Return [x, y] of the center of cell containing provided text 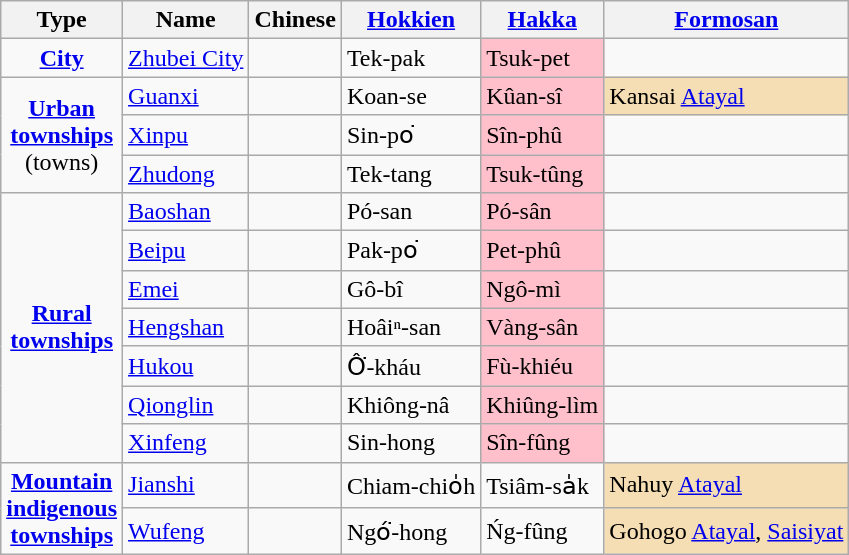
Emei [186, 289]
Guanxi [186, 96]
Beipu [186, 251]
Kûan-sî [542, 96]
Tek-tang [410, 173]
Gohogo Atayal, Saisiyat [726, 531]
Hakka [542, 20]
Sîn-fûng [542, 443]
Ngó͘-hong [410, 531]
Ngô-mì [542, 289]
Formosan [726, 20]
Mountainindigenoustownships [62, 508]
Sîn-phû [542, 135]
Urbantownships(towns) [62, 135]
Vàng-sân [542, 327]
Koan-se [410, 96]
Jianshi [186, 485]
Hokkien [410, 20]
Name [186, 20]
Xinpu [186, 135]
Fù-khiéu [542, 366]
Tsuk-tûng [542, 173]
Zhubei City [186, 58]
Type [62, 20]
Tsuk-pet [542, 58]
Hengshan [186, 327]
Gô-bî [410, 289]
Sin-po͘ [410, 135]
Nahuy Atayal [726, 485]
Pak-po͘ [410, 251]
Pó-sân [542, 212]
Qionglin [186, 405]
Pet-phû [542, 251]
Zhudong [186, 173]
Kansai Atayal [726, 96]
Hukou [186, 366]
Sin-hong [410, 443]
Chinese [295, 20]
Tek-pak [410, 58]
Hoâiⁿ-san [410, 327]
Khiông-nâ [410, 405]
City [62, 58]
Ńg-fûng [542, 531]
Pó-san [410, 212]
Baoshan [186, 212]
Tsiâm-sa̍k [542, 485]
Xinfeng [186, 443]
Chiam-chio̍h [410, 485]
Khiûng-lìm [542, 405]
Ô͘-kháu [410, 366]
Wufeng [186, 531]
Ruraltownships [62, 328]
